Return the (x, y) coordinate for the center point of the cell that contains the specified text.  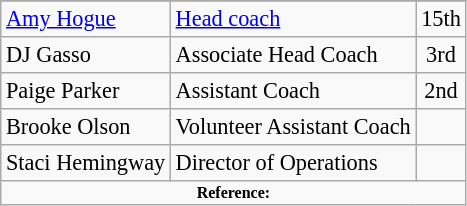
Assistant Coach (293, 90)
Volunteer Assistant Coach (293, 126)
Head coach (293, 19)
2nd (441, 90)
Paige Parker (86, 90)
15th (441, 19)
Amy Hogue (86, 19)
Director of Operations (293, 162)
Staci Hemingway (86, 162)
Reference: (234, 192)
DJ Gasso (86, 55)
3rd (441, 55)
Associate Head Coach (293, 55)
Brooke Olson (86, 126)
